Detect which cell encompasses the target text, then output its (x, y) center coordinate. 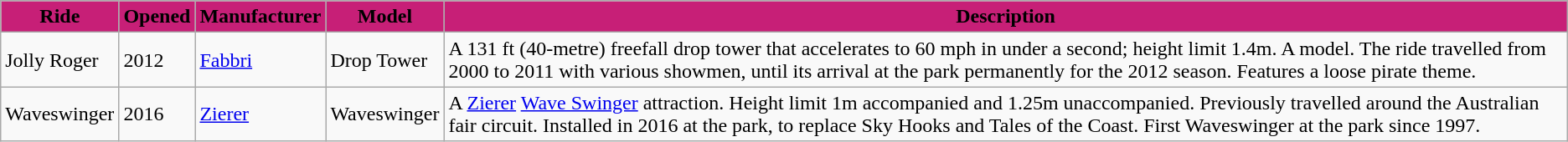
Fabbri (260, 60)
Manufacturer (260, 17)
Jolly Roger (60, 60)
2012 (157, 60)
2016 (157, 114)
Drop Tower (385, 60)
Ride (60, 17)
Zierer (260, 114)
Opened (157, 17)
Model (385, 17)
Description (1005, 17)
